Capture the cell that displays the provided text and extract its [x, y] central coordinate. 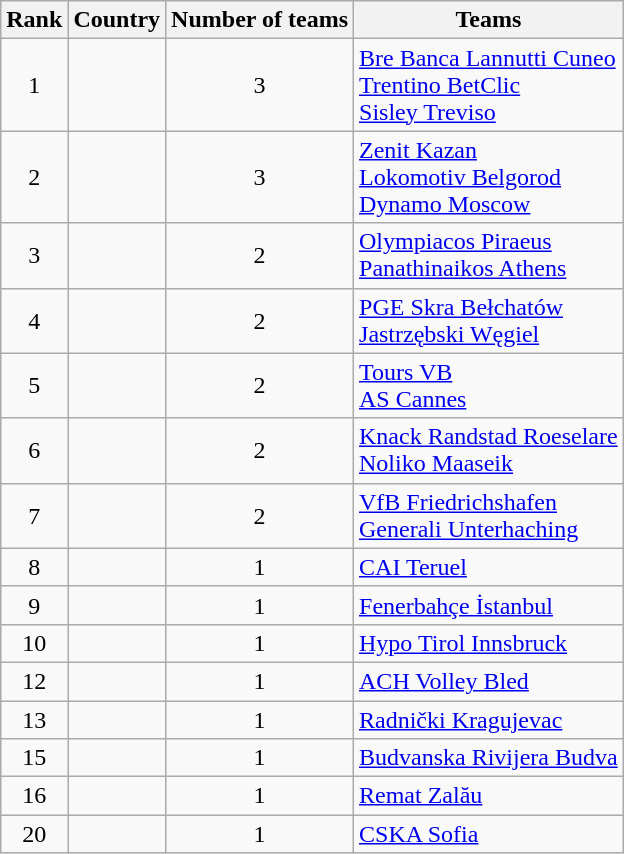
4 [34, 320]
Number of teams [260, 20]
ACH Volley Bled [489, 681]
13 [34, 719]
Budvanska Rivijera Budva [489, 758]
PGE Skra Bełchatów Jastrzębski Węgiel [489, 320]
Rank [34, 20]
9 [34, 605]
Hypo Tirol Innsbruck [489, 643]
20 [34, 834]
Country [117, 20]
6 [34, 450]
15 [34, 758]
VfB Friedrichshafen Generali Unterhaching [489, 516]
Remat Zalău [489, 796]
Olympiacos Piraeus Panathinaikos Athens [489, 256]
Teams [489, 20]
Zenit Kazan Lokomotiv Belgorod Dynamo Moscow [489, 177]
5 [34, 386]
CSKA Sofia [489, 834]
Knack Randstad Roeselare Noliko Maaseik [489, 450]
16 [34, 796]
Tours VB AS Cannes [489, 386]
8 [34, 567]
Bre Banca Lannutti Cuneo Trentino BetClic Sisley Treviso [489, 85]
10 [34, 643]
7 [34, 516]
CAI Teruel [489, 567]
12 [34, 681]
Radnički Kragujevac [489, 719]
Fenerbahçe İstanbul [489, 605]
